Output the [x, y] coordinate of the center of the cell containing the given text.  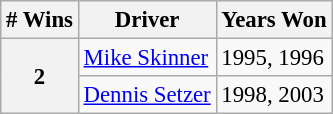
Dennis Setzer [147, 95]
2 [40, 76]
# Wins [40, 20]
Driver [147, 20]
Mike Skinner [147, 58]
1998, 2003 [274, 95]
1995, 1996 [274, 58]
Years Won [274, 20]
